Return the [X, Y] coordinate for the center point of the cell that contains the specified text.  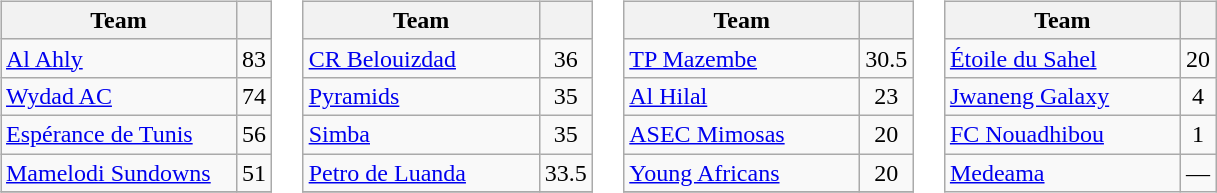
Étoile du Sahel [1062, 58]
Al Ahly [118, 58]
4 [1198, 96]
36 [566, 58]
33.5 [566, 173]
1 [1198, 134]
Young Africans [742, 173]
74 [254, 96]
Wydad AC [118, 96]
51 [254, 173]
Medeama [1062, 173]
CR Belouizdad [421, 58]
Al Hilal [742, 96]
23 [886, 96]
Pyramids [421, 96]
Jwaneng Galaxy [1062, 96]
Espérance de Tunis [118, 134]
83 [254, 58]
ASEC Mimosas [742, 134]
— [1198, 173]
Mamelodi Sundowns [118, 173]
Simba [421, 134]
30.5 [886, 58]
56 [254, 134]
FC Nouadhibou [1062, 134]
Petro de Luanda [421, 173]
TP Mazembe [742, 58]
